Capture the cell that displays the provided text and extract its [x, y] central coordinate. 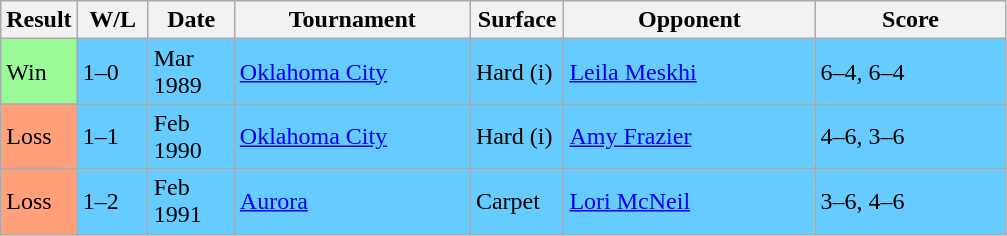
Aurora [352, 202]
Tournament [352, 20]
6–4, 6–4 [910, 72]
W/L [112, 20]
1–2 [112, 202]
1–0 [112, 72]
Carpet [517, 202]
Leila Meskhi [690, 72]
Mar 1989 [191, 72]
Win [39, 72]
1–1 [112, 136]
Surface [517, 20]
Score [910, 20]
Feb 1990 [191, 136]
Amy Frazier [690, 136]
Date [191, 20]
Lori McNeil [690, 202]
Feb 1991 [191, 202]
3–6, 4–6 [910, 202]
4–6, 3–6 [910, 136]
Result [39, 20]
Opponent [690, 20]
